For the text-containing cell, return its midpoint in (x, y) coordinate format. 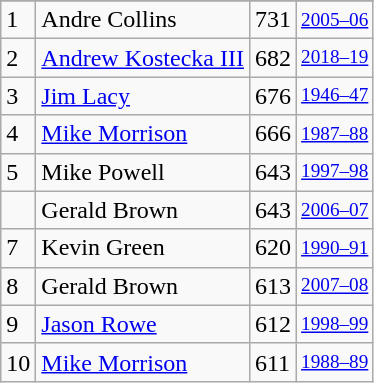
731 (272, 20)
Andrew Kostecka III (143, 58)
9 (18, 324)
8 (18, 286)
682 (272, 58)
7 (18, 248)
1987–88 (335, 134)
1990–91 (335, 248)
Jason Rowe (143, 324)
2007–08 (335, 286)
Kevin Green (143, 248)
4 (18, 134)
1 (18, 20)
2 (18, 58)
Andre Collins (143, 20)
1998–99 (335, 324)
Jim Lacy (143, 96)
1997–98 (335, 172)
10 (18, 362)
613 (272, 286)
612 (272, 324)
Mike Powell (143, 172)
3 (18, 96)
611 (272, 362)
676 (272, 96)
2018–19 (335, 58)
5 (18, 172)
2006–07 (335, 210)
666 (272, 134)
620 (272, 248)
2005–06 (335, 20)
1988–89 (335, 362)
1946–47 (335, 96)
